Extract the (x, y) coordinate from the center of the cell holding the provided text.  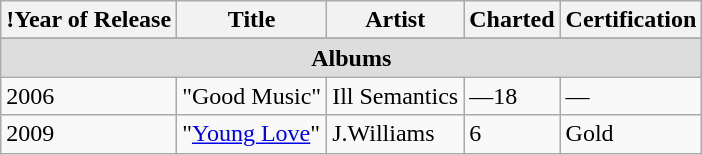
Charted (512, 20)
!Year of Release (89, 20)
"Young Love" (252, 134)
Albums (352, 58)
J.Williams (396, 134)
Certification (631, 20)
Ill Semantics (396, 96)
6 (512, 134)
—18 (512, 96)
2009 (89, 134)
Gold (631, 134)
"Good Music" (252, 96)
2006 (89, 96)
Artist (396, 20)
— (631, 96)
Title (252, 20)
